Identify which cell holds the provided text, then report its [x, y] central coordinate. 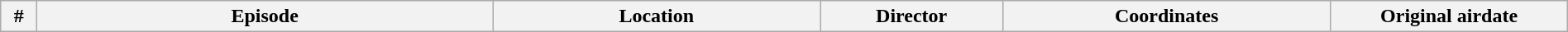
Original airdate [1449, 16]
# [19, 16]
Director [911, 16]
Location [657, 16]
Coordinates [1166, 16]
Episode [265, 16]
